Search for the cell housing the specified text and yield its (x, y) center coordinate. 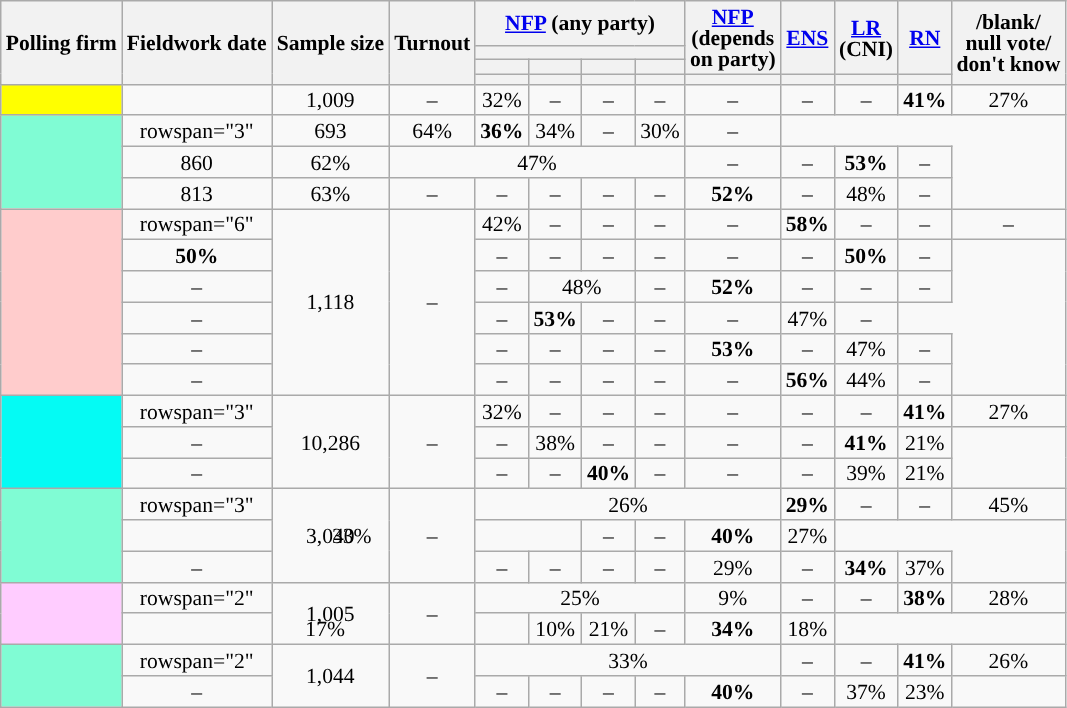
1,005 (330, 613)
18% (808, 630)
10% (556, 630)
Sample size (330, 42)
44% (866, 380)
/blank/null vote/don't know (1008, 42)
45% (1008, 504)
56% (808, 380)
25% (580, 598)
NFP(dependson party) (733, 38)
1,118 (330, 302)
NFP (any party) (580, 23)
36% (502, 132)
64% (432, 132)
860 (197, 162)
30% (660, 132)
28% (1008, 598)
RN (924, 38)
Fieldwork date (197, 42)
23% (924, 692)
1,044 (330, 676)
813 (197, 194)
63% (330, 194)
17% (326, 630)
3,040 (330, 536)
rowspan="6" (197, 224)
Polling firm (62, 42)
39% (866, 474)
9% (733, 598)
10,286 (330, 442)
693 (330, 132)
Turnout (432, 42)
62% (330, 162)
58% (808, 224)
LR(CNI) (866, 38)
ENS (808, 38)
1,009 (330, 100)
42% (502, 224)
